Provide the (X, Y) coordinate of the cell's center where the given text is located.  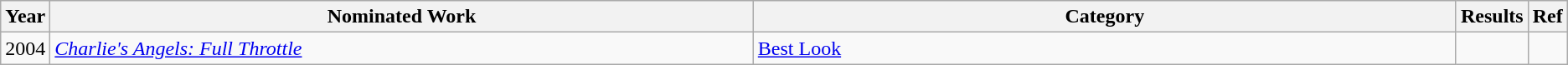
Year (25, 17)
Category (1104, 17)
Nominated Work (402, 17)
Charlie's Angels: Full Throttle (402, 48)
2004 (25, 48)
Ref (1548, 17)
Best Look (1104, 48)
Results (1492, 17)
